Detect which cell encompasses the target text, then output its [X, Y] center coordinate. 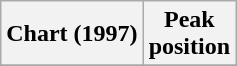
Chart (1997) [72, 34]
Peakposition [189, 34]
